From the cell containing the given text, extract its center point as [X, Y] coordinate. 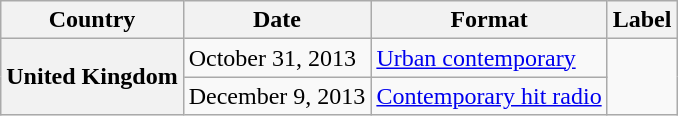
October 31, 2013 [277, 58]
Country [92, 20]
Label [642, 20]
United Kingdom [92, 77]
Date [277, 20]
December 9, 2013 [277, 96]
Format [489, 20]
Contemporary hit radio [489, 96]
Urban contemporary [489, 58]
